Identify which cell holds the provided text, then report its (X, Y) central coordinate. 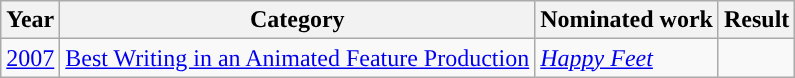
Result (756, 20)
Category (298, 20)
Best Writing in an Animated Feature Production (298, 58)
Happy Feet (627, 58)
Year (30, 20)
2007 (30, 58)
Nominated work (627, 20)
